Capture the cell that displays the provided text and extract its [x, y] central coordinate. 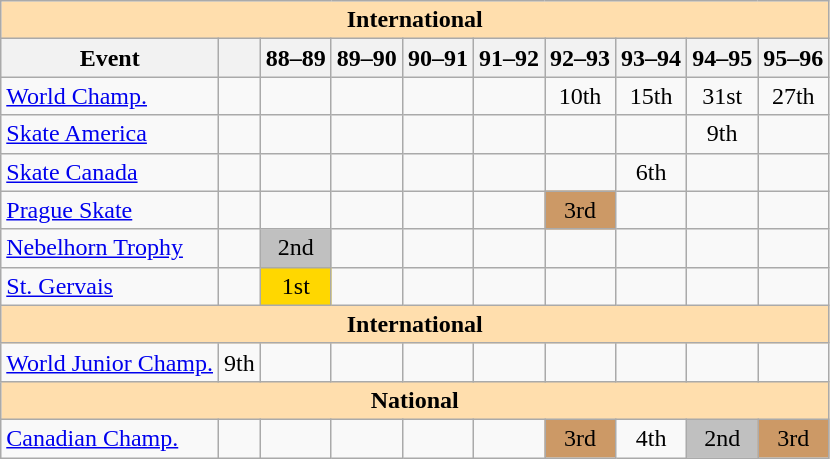
1st [296, 286]
Canadian Champ. [110, 438]
27th [794, 96]
National [415, 400]
6th [652, 172]
World Junior Champ. [110, 362]
St. Gervais [110, 286]
94–95 [722, 58]
World Champ. [110, 96]
31st [722, 96]
Skate Canada [110, 172]
91–92 [508, 58]
Nebelhorn Trophy [110, 248]
90–91 [438, 58]
Skate America [110, 134]
95–96 [794, 58]
Prague Skate [110, 210]
93–94 [652, 58]
89–90 [366, 58]
92–93 [580, 58]
15th [652, 96]
Event [110, 58]
4th [652, 438]
10th [580, 96]
88–89 [296, 58]
